Search for the cell housing the specified text and yield its [x, y] center coordinate. 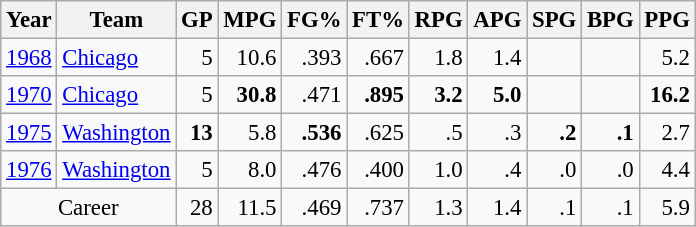
1.8 [438, 58]
FG% [314, 20]
28 [197, 208]
.4 [498, 170]
.469 [314, 208]
16.2 [667, 95]
5.2 [667, 58]
FT% [378, 20]
BPG [610, 20]
.471 [314, 95]
.3 [498, 133]
1975 [29, 133]
1970 [29, 95]
.393 [314, 58]
.2 [554, 133]
2.7 [667, 133]
30.8 [250, 95]
5.9 [667, 208]
.536 [314, 133]
Team [116, 20]
1976 [29, 170]
GP [197, 20]
Year [29, 20]
RPG [438, 20]
SPG [554, 20]
PPG [667, 20]
13 [197, 133]
11.5 [250, 208]
.895 [378, 95]
.625 [378, 133]
1968 [29, 58]
3.2 [438, 95]
MPG [250, 20]
.5 [438, 133]
5.8 [250, 133]
.737 [378, 208]
APG [498, 20]
10.6 [250, 58]
Career [88, 208]
5.0 [498, 95]
1.3 [438, 208]
.667 [378, 58]
8.0 [250, 170]
1.0 [438, 170]
.476 [314, 170]
4.4 [667, 170]
.400 [378, 170]
